Return [X, Y] of the center of cell containing provided text 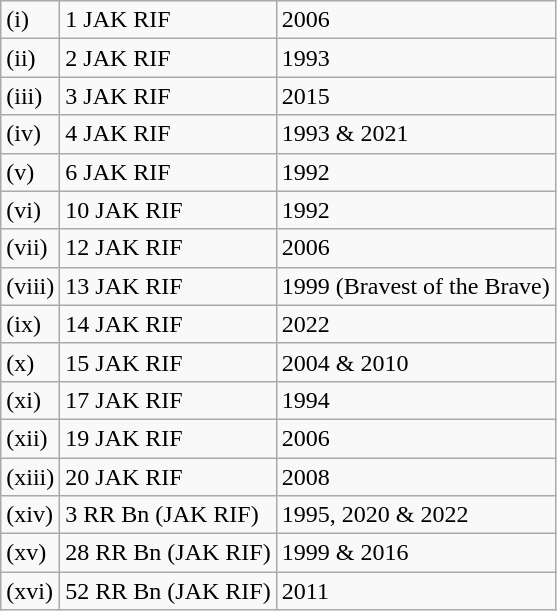
28 RR Bn (JAK RIF) [168, 553]
(ix) [30, 324]
6 JAK RIF [168, 172]
13 JAK RIF [168, 286]
10 JAK RIF [168, 210]
(xi) [30, 400]
1993 [416, 58]
(vi) [30, 210]
2 JAK RIF [168, 58]
(viii) [30, 286]
2015 [416, 96]
(ii) [30, 58]
3 JAK RIF [168, 96]
20 JAK RIF [168, 477]
(xv) [30, 553]
(v) [30, 172]
(xiv) [30, 515]
(xvi) [30, 591]
(iii) [30, 96]
12 JAK RIF [168, 248]
1999 (Bravest of the Brave) [416, 286]
(i) [30, 20]
1 JAK RIF [168, 20]
2011 [416, 591]
(vii) [30, 248]
2008 [416, 477]
(xii) [30, 438]
15 JAK RIF [168, 362]
(x) [30, 362]
4 JAK RIF [168, 134]
3 RR Bn (JAK RIF) [168, 515]
1994 [416, 400]
2022 [416, 324]
1999 & 2016 [416, 553]
19 JAK RIF [168, 438]
52 RR Bn (JAK RIF) [168, 591]
1995, 2020 & 2022 [416, 515]
2004 & 2010 [416, 362]
17 JAK RIF [168, 400]
(xiii) [30, 477]
(iv) [30, 134]
14 JAK RIF [168, 324]
1993 & 2021 [416, 134]
